Locate the cell with the specified text and output its [X, Y] center coordinate. 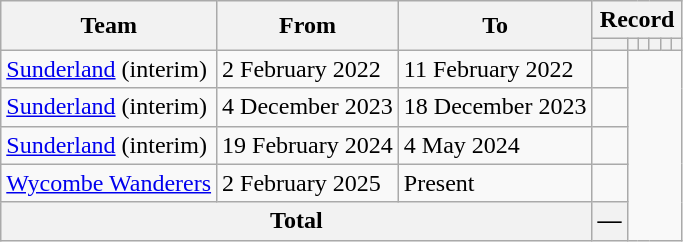
18 December 2023 [495, 107]
2 February 2022 [308, 69]
Record [637, 20]
To [495, 26]
Present [495, 183]
19 February 2024 [308, 145]
11 February 2022 [495, 69]
4 May 2024 [495, 145]
— [610, 221]
Wycombe Wanderers [109, 183]
Team [109, 26]
Total [296, 221]
2 February 2025 [308, 183]
4 December 2023 [308, 107]
From [308, 26]
